Pinpoint the cell where the given text exists, returning its (X, Y) midpoint coordinate. 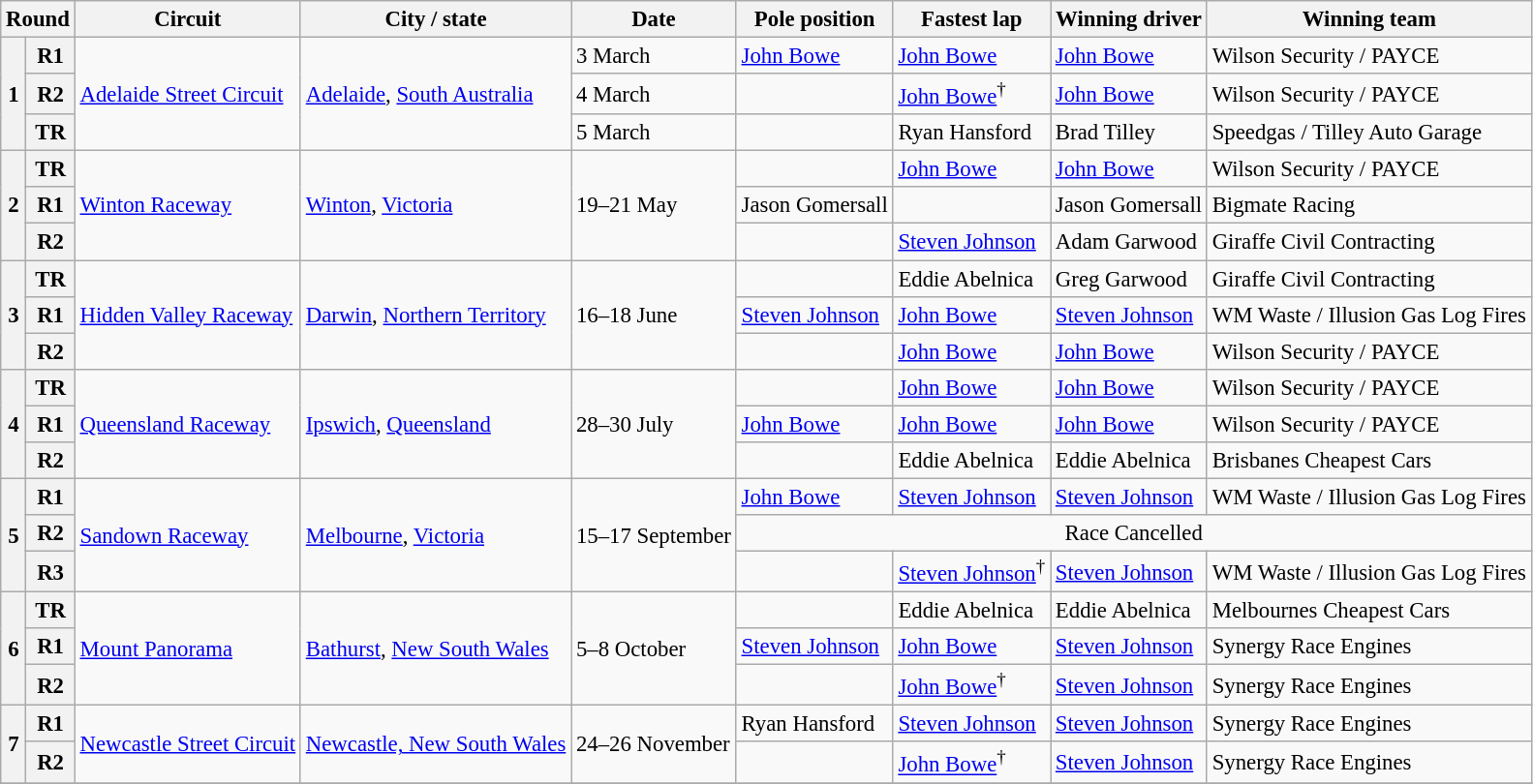
Brad Tilley (1129, 133)
Bigmate Racing (1369, 206)
Steven Johnson† (971, 571)
7 (14, 744)
4 March (655, 94)
1 (14, 95)
Adelaide Street Circuit (188, 95)
Adelaide, South Australia (436, 95)
Newcastle Street Circuit (188, 744)
R3 (50, 571)
4 (14, 424)
Newcastle, New South Wales (436, 744)
Winning driver (1129, 19)
Bathurst, New South Wales (436, 648)
6 (14, 648)
Ipswich, Queensland (436, 424)
16–18 June (655, 316)
Melbournes Cheapest Cars (1369, 611)
3 (14, 316)
Fastest lap (971, 19)
Queensland Raceway (188, 424)
Pole position (814, 19)
Winton Raceway (188, 205)
Greg Garwood (1129, 279)
Speedgas / Tilley Auto Garage (1369, 133)
Sandown Raceway (188, 534)
Date (655, 19)
5 (14, 534)
Adam Garwood (1129, 242)
Brisbanes Cheapest Cars (1369, 461)
Melbourne, Victoria (436, 534)
Winning team (1369, 19)
Circuit (188, 19)
24–26 November (655, 744)
City / state (436, 19)
Race Cancelled (1133, 533)
5 March (655, 133)
28–30 July (655, 424)
5–8 October (655, 648)
Mount Panorama (188, 648)
15–17 September (655, 534)
2 (14, 205)
Winton, Victoria (436, 205)
3 March (655, 56)
Darwin, Northern Territory (436, 316)
Hidden Valley Raceway (188, 316)
Round (38, 19)
19–21 May (655, 205)
